Extract the [X, Y] coordinate from the center of the cell holding the provided text.  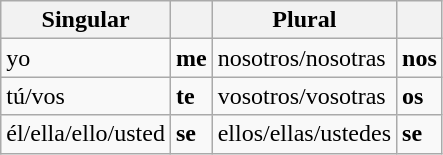
ellos/ellas/ustedes [304, 134]
tú/vos [86, 96]
él/ella/ello/usted [86, 134]
me [191, 58]
te [191, 96]
os [420, 96]
Singular [86, 20]
nos [420, 58]
nosotros/nosotras [304, 58]
yo [86, 58]
Plural [304, 20]
vosotros/vosotras [304, 96]
